Pinpoint the cell where the given text exists, returning its [x, y] midpoint coordinate. 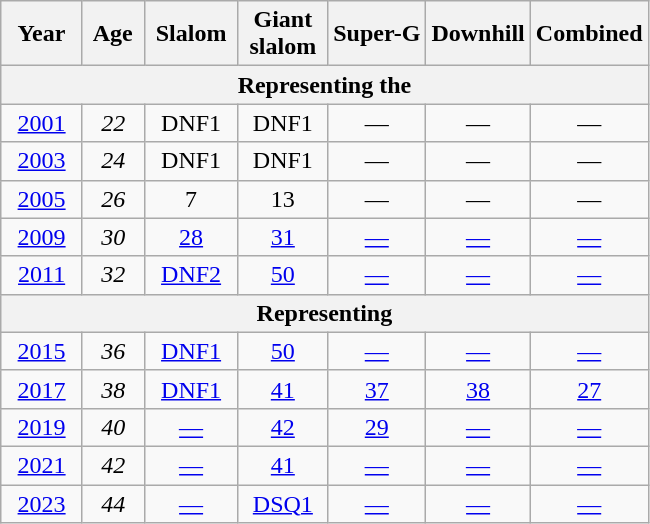
DNF2 [191, 275]
29 [377, 427]
2015 [42, 351]
2005 [42, 199]
Representing [324, 313]
2019 [42, 427]
2011 [42, 275]
24 [113, 161]
Combined [589, 34]
Year [42, 34]
Giant slalom [283, 34]
Representing the [324, 85]
2017 [42, 389]
31 [283, 237]
37 [377, 389]
DSQ1 [283, 503]
28 [191, 237]
Downhill [478, 34]
26 [113, 199]
36 [113, 351]
2023 [42, 503]
13 [283, 199]
Slalom [191, 34]
Age [113, 34]
32 [113, 275]
2009 [42, 237]
2003 [42, 161]
7 [191, 199]
2021 [42, 465]
40 [113, 427]
Super-G [377, 34]
2001 [42, 123]
27 [589, 389]
22 [113, 123]
44 [113, 503]
30 [113, 237]
